Search for the cell housing the specified text and yield its [x, y] center coordinate. 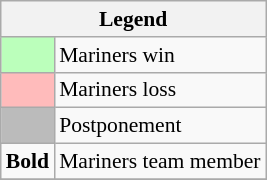
Mariners loss [160, 90]
Mariners team member [160, 162]
Mariners win [160, 55]
Bold [28, 162]
Postponement [160, 126]
Legend [134, 19]
